Determine the [x, y] coordinate at the center of the cell enclosing the given text.  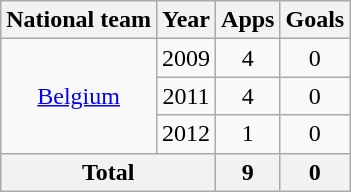
National team [79, 20]
Year [186, 20]
2011 [186, 96]
Goals [315, 20]
Belgium [79, 96]
Apps [248, 20]
1 [248, 134]
2012 [186, 134]
2009 [186, 58]
9 [248, 172]
Total [108, 172]
